Return [x, y] of the center of cell containing provided text 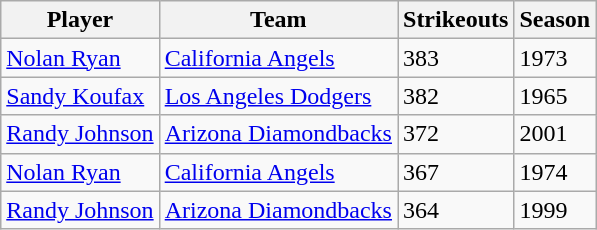
Strikeouts [456, 20]
1974 [555, 172]
2001 [555, 134]
Los Angeles Dodgers [278, 96]
382 [456, 96]
383 [456, 58]
Sandy Koufax [80, 96]
1973 [555, 58]
Season [555, 20]
364 [456, 210]
372 [456, 134]
1999 [555, 210]
Player [80, 20]
Team [278, 20]
367 [456, 172]
1965 [555, 96]
